Pinpoint the cell where the given text exists, returning its (x, y) midpoint coordinate. 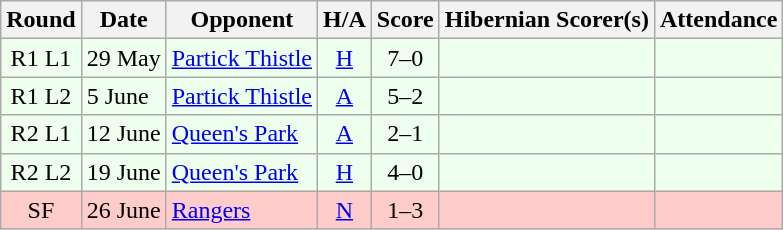
5 June (124, 96)
R1 L2 (41, 96)
R2 L2 (41, 172)
5–2 (405, 96)
29 May (124, 58)
Hibernian Scorer(s) (546, 20)
Opponent (242, 20)
R1 L1 (41, 58)
4–0 (405, 172)
Round (41, 20)
1–3 (405, 210)
12 June (124, 134)
Score (405, 20)
R2 L1 (41, 134)
Date (124, 20)
26 June (124, 210)
SF (41, 210)
H/A (345, 20)
2–1 (405, 134)
N (345, 210)
Rangers (242, 210)
Attendance (718, 20)
19 June (124, 172)
7–0 (405, 58)
